From the cell containing the given text, extract its center point as (x, y) coordinate. 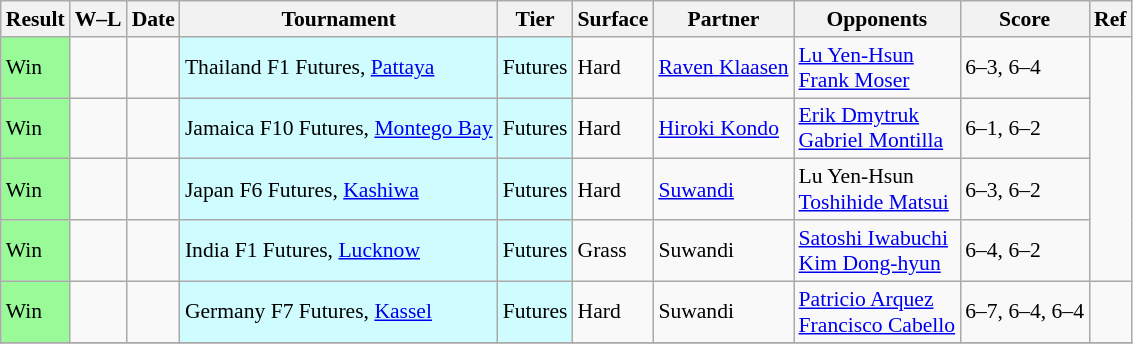
6–1, 6–2 (1024, 128)
Satoshi Iwabuchi Kim Dong-hyun (878, 250)
Thailand F1 Futures, Pattaya (339, 68)
W–L (98, 19)
Japan F6 Futures, Kashiwa (339, 190)
Ref (1110, 19)
Grass (612, 250)
Tier (536, 19)
6–4, 6–2 (1024, 250)
Lu Yen-Hsun Frank Moser (878, 68)
Germany F7 Futures, Kassel (339, 312)
Surface (612, 19)
Date (154, 19)
Partner (723, 19)
Patricio Arquez Francisco Cabello (878, 312)
Jamaica F10 Futures, Montego Bay (339, 128)
6–3, 6–2 (1024, 190)
Raven Klaasen (723, 68)
Erik Dmytruk Gabriel Montilla (878, 128)
Tournament (339, 19)
India F1 Futures, Lucknow (339, 250)
Hiroki Kondo (723, 128)
Opponents (878, 19)
Score (1024, 19)
Lu Yen-Hsun Toshihide Matsui (878, 190)
6–3, 6–4 (1024, 68)
Result (36, 19)
6–7, 6–4, 6–4 (1024, 312)
